Identify which cell holds the provided text, then report its [X, Y] central coordinate. 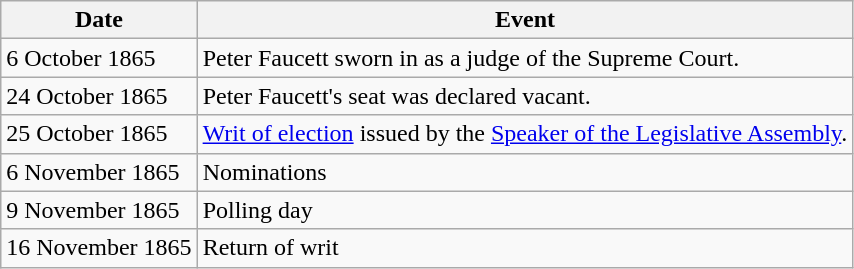
Nominations [525, 172]
Peter Faucett sworn in as a judge of the Supreme Court. [525, 58]
Return of writ [525, 248]
16 November 1865 [99, 248]
6 November 1865 [99, 172]
Event [525, 20]
9 November 1865 [99, 210]
25 October 1865 [99, 134]
24 October 1865 [99, 96]
Date [99, 20]
Polling day [525, 210]
Peter Faucett's seat was declared vacant. [525, 96]
6 October 1865 [99, 58]
Writ of election issued by the Speaker of the Legislative Assembly. [525, 134]
